Provide the (X, Y) coordinate of the cell's center where the given text is located.  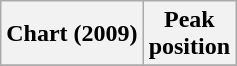
Chart (2009) (72, 34)
Peakposition (189, 34)
